Scan for the cell matching the given text and deliver its (X, Y) coordinate at center. 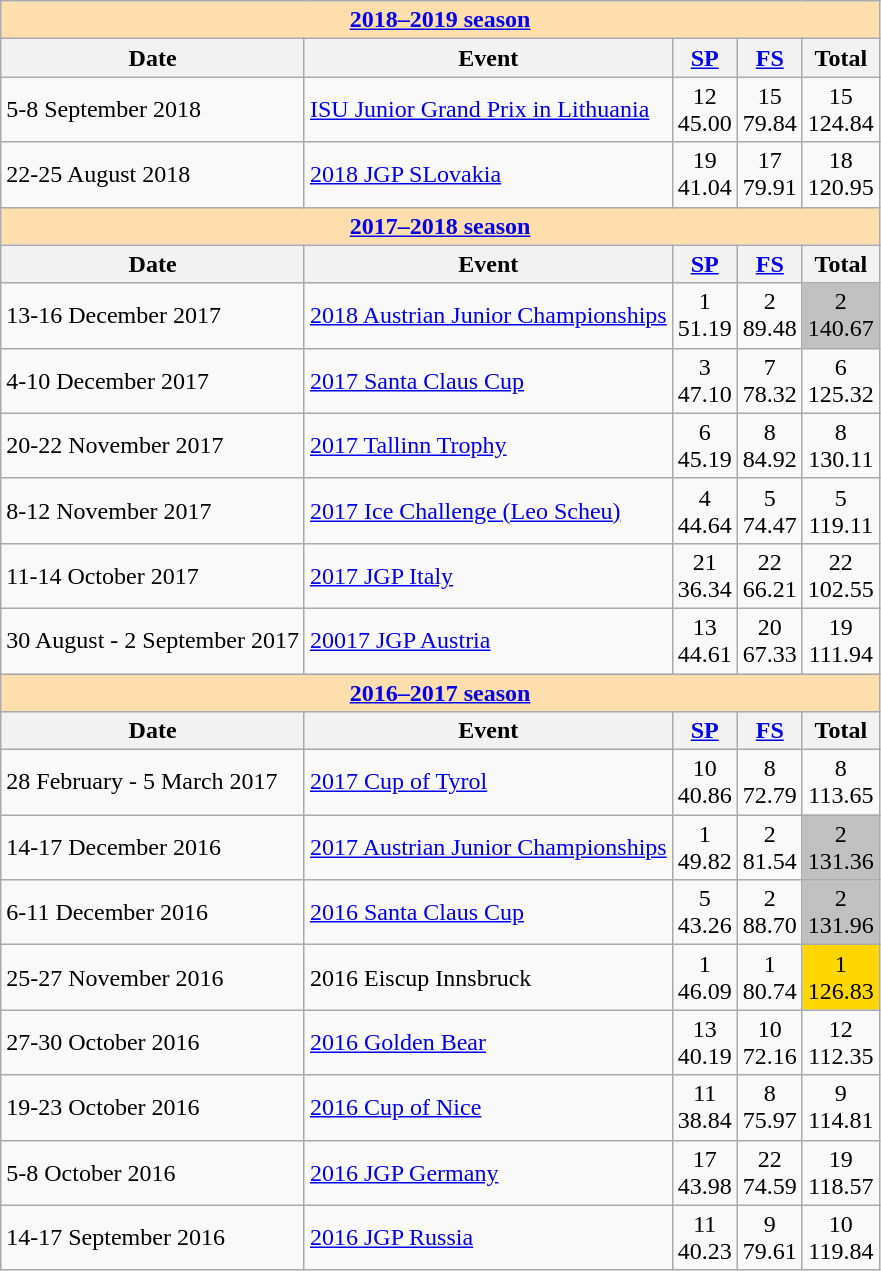
1 126.83 (840, 978)
2018–2019 season (440, 20)
15 124.84 (840, 110)
27-30 October 2016 (153, 1042)
2017–2018 season (440, 226)
2 81.54 (770, 848)
8 84.92 (770, 446)
17 79.91 (770, 174)
13-16 December 2017 (153, 316)
5 43.26 (704, 912)
20 67.33 (770, 640)
4 44.64 (704, 510)
2017 Austrian Junior Championships (488, 848)
2 89.48 (770, 316)
2016 Eiscup Innsbruck (488, 978)
5-8 September 2018 (153, 110)
8-12 November 2017 (153, 510)
2017 Ice Challenge (Leo Scheu) (488, 510)
6 125.32 (840, 380)
2018 Austrian Junior Championships (488, 316)
5-8 October 2016 (153, 1172)
1 49.82 (704, 848)
9 114.81 (840, 1108)
14-17 September 2016 (153, 1238)
19-23 October 2016 (153, 1108)
17 43.98 (704, 1172)
2016 Golden Bear (488, 1042)
19 118.57 (840, 1172)
12 112.35 (840, 1042)
2018 JGP SLovakia (488, 174)
9 79.61 (770, 1238)
7 78.32 (770, 380)
2016 Cup of Nice (488, 1108)
10 119.84 (840, 1238)
18 120.95 (840, 174)
13 40.19 (704, 1042)
3 47.10 (704, 380)
28 February - 5 March 2017 (153, 782)
5 119.11 (840, 510)
2016 JGP Germany (488, 1172)
10 72.16 (770, 1042)
10 40.86 (704, 782)
6-11 December 2016 (153, 912)
19 111.94 (840, 640)
13 44.61 (704, 640)
8 130.11 (840, 446)
11-14 October 2017 (153, 576)
2017 Cup of Tyrol (488, 782)
2 140.67 (840, 316)
8 72.79 (770, 782)
4-10 December 2017 (153, 380)
1 80.74 (770, 978)
2017 Santa Claus Cup (488, 380)
11 40.23 (704, 1238)
19 41.04 (704, 174)
22 66.21 (770, 576)
20-22 November 2017 (153, 446)
2 131.36 (840, 848)
21 36.34 (704, 576)
2016–2017 season (440, 693)
22 102.55 (840, 576)
2 88.70 (770, 912)
14-17 December 2016 (153, 848)
20017 JGP Austria (488, 640)
5 74.47 (770, 510)
2016 JGP Russia (488, 1238)
2 131.96 (840, 912)
6 45.19 (704, 446)
8 113.65 (840, 782)
30 August - 2 September 2017 (153, 640)
2017 Tallinn Trophy (488, 446)
25-27 November 2016 (153, 978)
2017 JGP Italy (488, 576)
15 79.84 (770, 110)
8 75.97 (770, 1108)
22-25 August 2018 (153, 174)
2016 Santa Claus Cup (488, 912)
11 38.84 (704, 1108)
22 74.59 (770, 1172)
ISU Junior Grand Prix in Lithuania (488, 110)
1 46.09 (704, 978)
12 45.00 (704, 110)
1 51.19 (704, 316)
